Search for the cell housing the specified text and yield its (x, y) center coordinate. 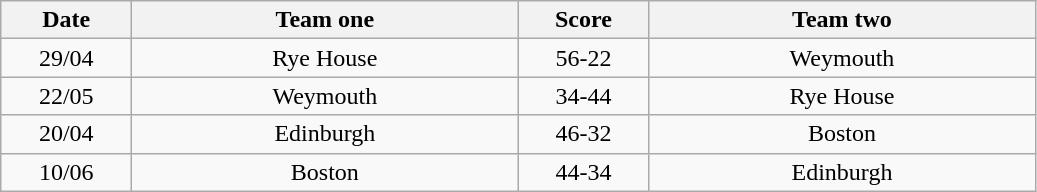
Score (584, 20)
Team two (842, 20)
46-32 (584, 134)
44-34 (584, 172)
29/04 (66, 58)
10/06 (66, 172)
22/05 (66, 96)
56-22 (584, 58)
Team one (325, 20)
Date (66, 20)
34-44 (584, 96)
20/04 (66, 134)
